Detect which cell encompasses the target text, then output its (X, Y) center coordinate. 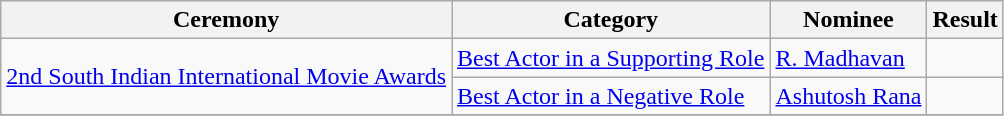
Best Actor in a Supporting Role (611, 58)
Best Actor in a Negative Role (611, 96)
Ashutosh Rana (848, 96)
Result (965, 20)
Ceremony (226, 20)
2nd South Indian International Movie Awards (226, 77)
Category (611, 20)
Nominee (848, 20)
R. Madhavan (848, 58)
